Return (X, Y) of the center of cell containing provided text 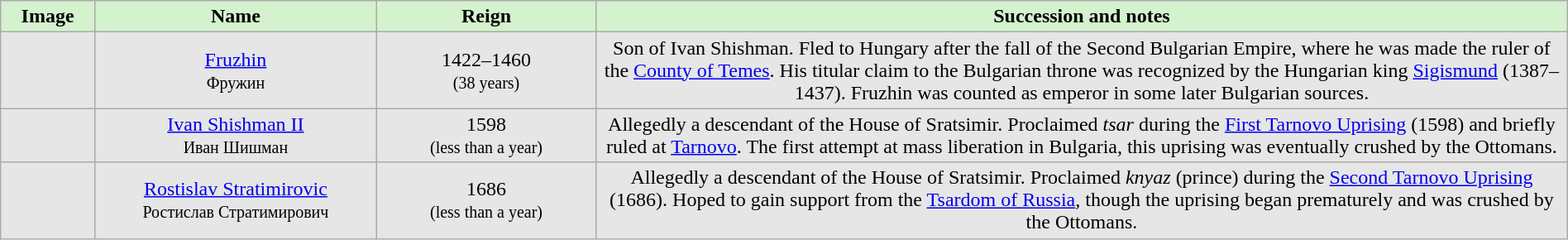
1422–1460(38 years) (486, 70)
1686(less than a year) (486, 200)
FruzhinФружин (235, 70)
Rostislav StratimirovicРостислав Стратимирович (235, 200)
Image (48, 17)
Succession and notes (1082, 17)
Ivan Shishman IIИван Шишман (235, 136)
1598(less than a year) (486, 136)
Name (235, 17)
Reign (486, 17)
